Output the [x, y] coordinate of the center of the cell containing the given text.  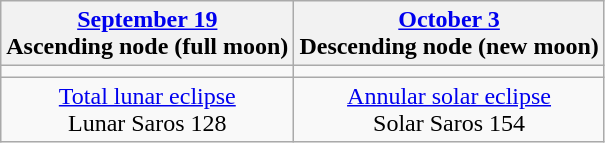
September 19Ascending node (full moon) [148, 34]
Total lunar eclipseLunar Saros 128 [148, 110]
October 3Descending node (new moon) [449, 34]
Annular solar eclipseSolar Saros 154 [449, 110]
